Scan for the cell matching the given text and deliver its [x, y] coordinate at center. 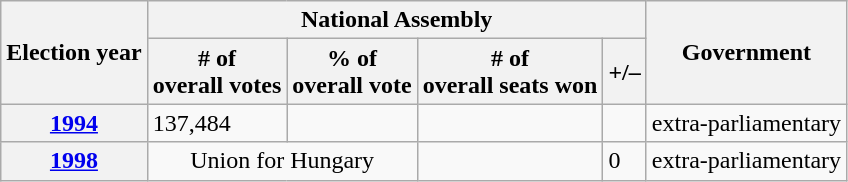
+/– [624, 72]
# ofoverall votes [217, 72]
1998 [74, 161]
% ofoverall vote [352, 72]
National Assembly [396, 20]
Election year [74, 52]
0 [624, 161]
Government [746, 52]
Union for Hungary [282, 161]
1994 [74, 123]
137,484 [217, 123]
# ofoverall seats won [510, 72]
